Capture the cell that displays the provided text and extract its [X, Y] central coordinate. 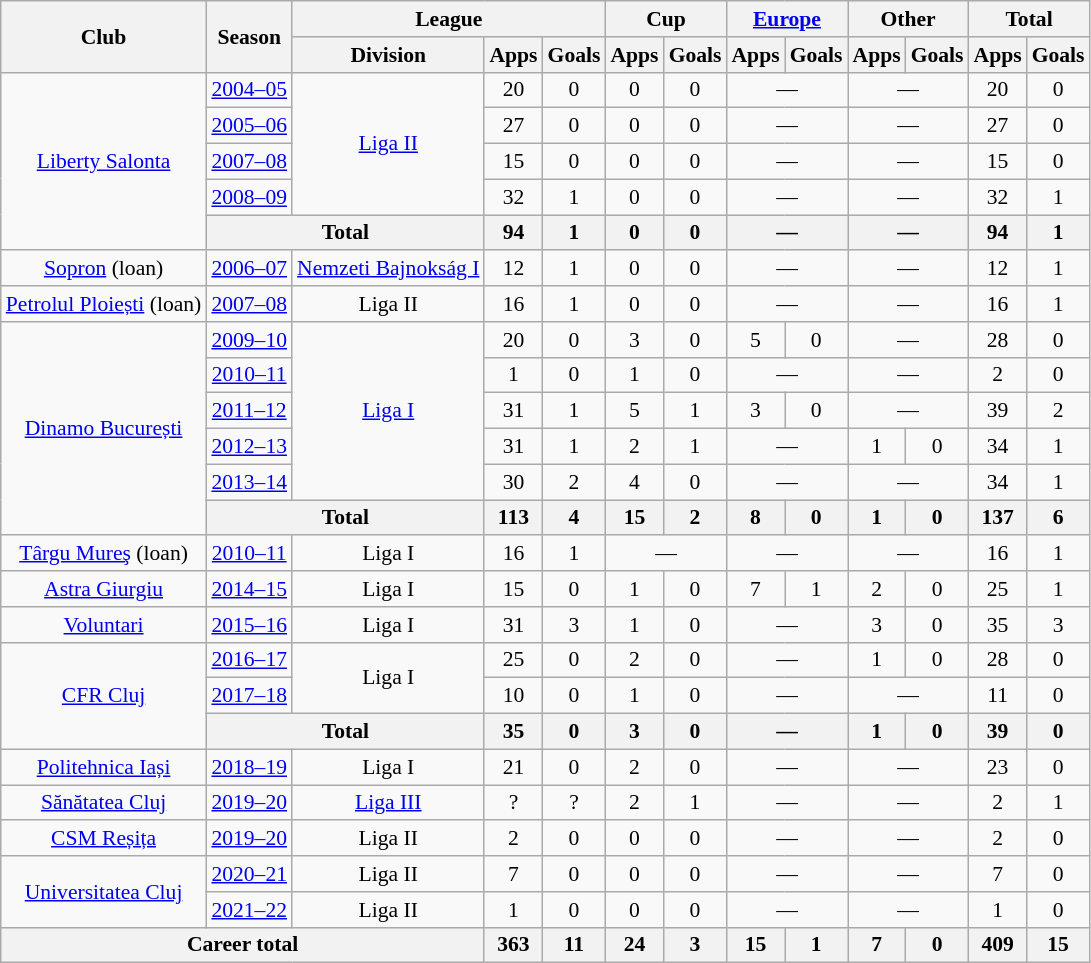
Division [388, 55]
Târgu Mureş (loan) [104, 554]
8 [755, 518]
Petrolul Ploiești (loan) [104, 304]
2021–22 [249, 910]
10 [513, 696]
Club [104, 36]
Season [249, 36]
2020–21 [249, 874]
6 [1058, 518]
Dinamo București [104, 429]
2015–16 [249, 625]
113 [513, 518]
2014–15 [249, 589]
Liga III [388, 803]
Career total [243, 945]
2018–19 [249, 767]
2011–12 [249, 411]
2008–09 [249, 197]
Other [908, 19]
21 [513, 767]
Sopron (loan) [104, 269]
Politehnica Iași [104, 767]
CSM Reșița [104, 839]
2005–06 [249, 126]
24 [634, 945]
409 [998, 945]
2006–07 [249, 269]
30 [513, 482]
2004–05 [249, 90]
2017–18 [249, 696]
2009–10 [249, 340]
Sănătatea Cluj [104, 803]
2012–13 [249, 447]
CFR Cluj [104, 696]
137 [998, 518]
2013–14 [249, 482]
League [448, 19]
Liberty Salonta [104, 161]
Europe [786, 19]
23 [998, 767]
Voluntari [104, 625]
Cup [666, 19]
Nemzeti Bajnokság I [388, 269]
Astra Giurgiu [104, 589]
363 [513, 945]
2016–17 [249, 660]
Universitatea Cluj [104, 892]
